Capture the cell that displays the provided text and extract its [x, y] central coordinate. 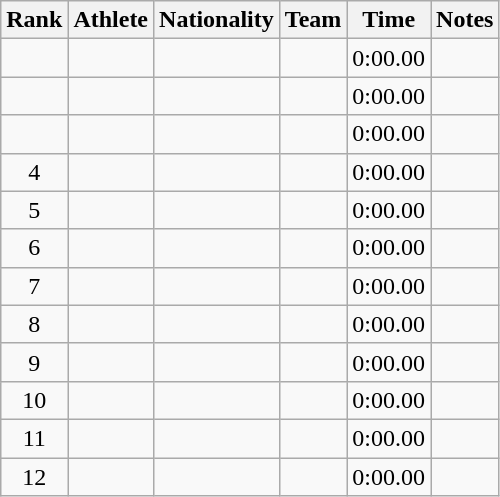
8 [34, 324]
Athlete [111, 20]
10 [34, 400]
5 [34, 210]
Rank [34, 20]
Nationality [217, 20]
6 [34, 248]
9 [34, 362]
11 [34, 438]
12 [34, 477]
7 [34, 286]
Notes [465, 20]
Team [313, 20]
4 [34, 172]
Time [389, 20]
